Find where the given text appears and provide that cell's center as (x, y) coordinate. 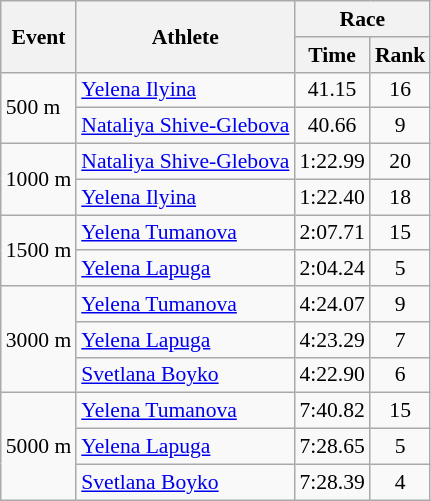
5000 m (38, 446)
7:40.82 (332, 411)
Event (38, 36)
4 (400, 482)
Time (332, 55)
18 (400, 197)
2:07.71 (332, 233)
41.15 (332, 90)
1:22.40 (332, 197)
20 (400, 162)
7:28.39 (332, 482)
Rank (400, 55)
4:23.29 (332, 340)
7 (400, 340)
7:28.65 (332, 447)
1:22.99 (332, 162)
6 (400, 375)
1500 m (38, 250)
4:22.90 (332, 375)
40.66 (332, 126)
3000 m (38, 340)
Race (362, 19)
4:24.07 (332, 304)
2:04.24 (332, 269)
1000 m (38, 180)
Athlete (185, 36)
500 m (38, 108)
16 (400, 90)
